Identify which cell holds the provided text, then report its [x, y] central coordinate. 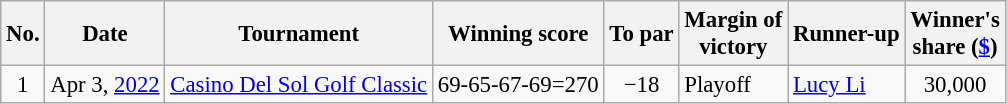
1 [23, 85]
Winner'sshare ($) [955, 34]
Winning score [518, 34]
69-65-67-69=270 [518, 85]
No. [23, 34]
Apr 3, 2022 [105, 85]
Runner-up [846, 34]
30,000 [955, 85]
To par [642, 34]
Date [105, 34]
Lucy Li [846, 85]
−18 [642, 85]
Playoff [734, 85]
Margin ofvictory [734, 34]
Casino Del Sol Golf Classic [299, 85]
Tournament [299, 34]
